Scan for the cell matching the given text and deliver its (x, y) coordinate at center. 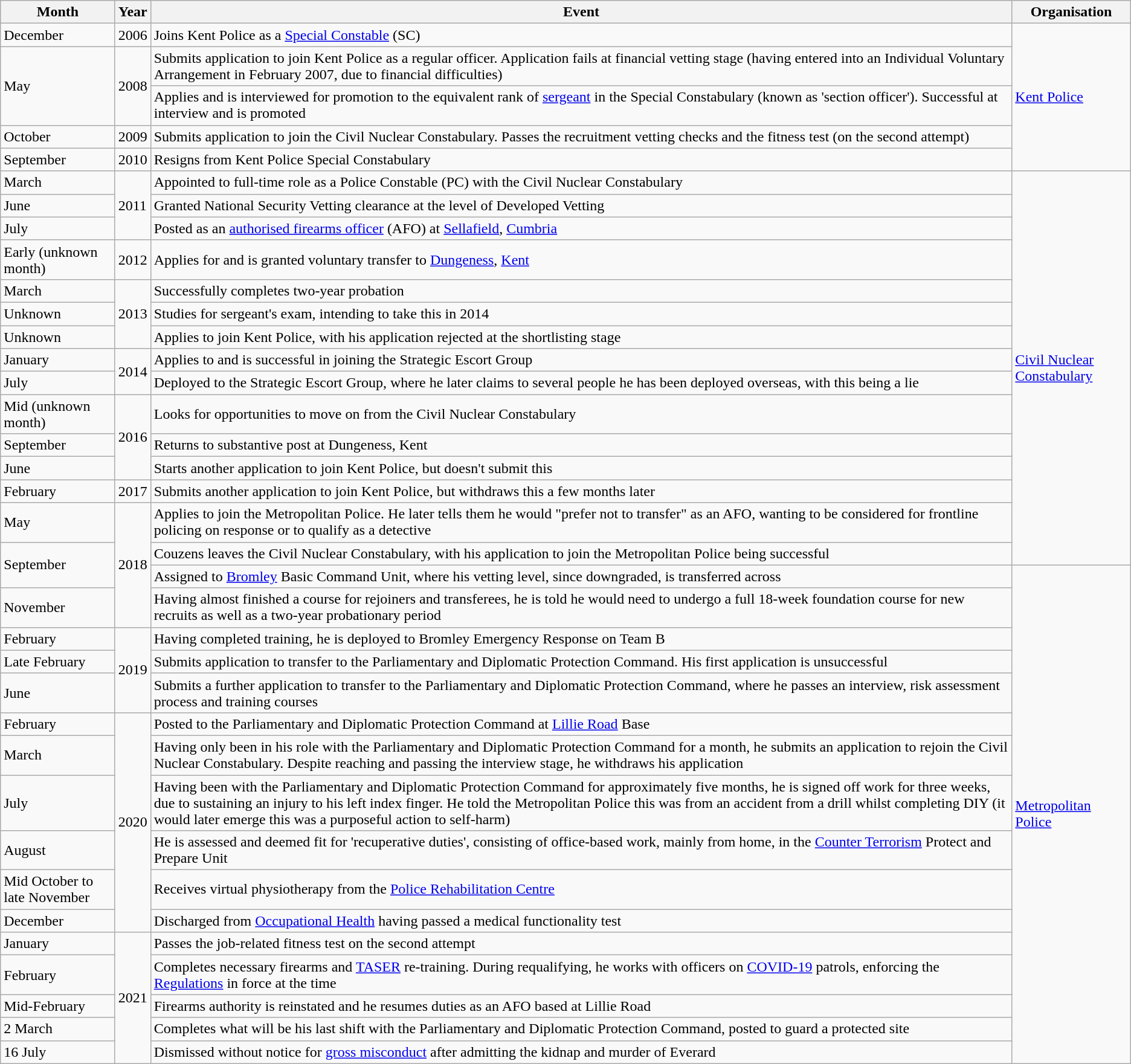
Kent Police (1071, 97)
Month (58, 12)
2018 (133, 565)
Looks for opportunities to move on from the Civil Nuclear Constabulary (581, 414)
Successfully completes two-year probation (581, 291)
Organisation (1071, 12)
Resigns from Kent Police Special Constabulary (581, 160)
2021 (133, 998)
2013 (133, 314)
Submits another application to join Kent Police, but withdraws this a few months later (581, 491)
Posted as an authorised firearms officer (AFO) at Sellafield, Cumbria (581, 228)
Submits application to transfer to the Parliamentary and Diplomatic Protection Command. His first application is unsuccessful (581, 662)
Event (581, 12)
Late February (58, 662)
Early (unknown month) (58, 260)
16 July (58, 1052)
Mid-February (58, 1006)
Receives virtual physiotherapy from the Police Rehabilitation Centre (581, 889)
Firearms authority is reinstated and he resumes duties as an AFO based at Lillie Road (581, 1006)
Passes the job-related fitness test on the second attempt (581, 944)
Returns to substantive post at Dungeness, Kent (581, 445)
Starts another application to join Kent Police, but doesn't submit this (581, 468)
2019 (133, 669)
2014 (133, 372)
Applies to and is successful in joining the Strategic Escort Group (581, 360)
Couzens leaves the Civil Nuclear Constabulary, with his application to join the Metropolitan Police being successful (581, 553)
Discharged from Occupational Health having passed a medical functionality test (581, 921)
November (58, 608)
Applies to join Kent Police, with his application rejected at the shortlisting stage (581, 337)
Submits application to join the Civil Nuclear Constabulary. Passes the recruitment vetting checks and the fitness test (on the second attempt) (581, 137)
Posted to the Parliamentary and Diplomatic Protection Command at Lillie Road Base (581, 724)
Joins Kent Police as a Special Constable (SC) (581, 35)
2 March (58, 1029)
Appointed to full-time role as a Police Constable (PC) with the Civil Nuclear Constabulary (581, 182)
August (58, 851)
Completes what will be his last shift with the Parliamentary and Diplomatic Protection Command, posted to guard a protected site (581, 1029)
Metropolitan Police (1071, 814)
2011 (133, 205)
Studies for sergeant's exam, intending to take this in 2014 (581, 314)
2006 (133, 35)
Assigned to Bromley Basic Command Unit, where his vetting level, since downgraded, is transferred across (581, 576)
2009 (133, 137)
Year (133, 12)
Mid (unknown month) (58, 414)
October (58, 137)
2016 (133, 437)
Civil Nuclear Constabulary (1071, 368)
2012 (133, 260)
Granted National Security Vetting clearance at the level of Developed Vetting (581, 205)
Applies for and is granted voluntary transfer to Dungeness, Kent (581, 260)
Deployed to the Strategic Escort Group, where he later claims to several people he has been deployed overseas, with this being a lie (581, 383)
2010 (133, 160)
2020 (133, 822)
Having completed training, he is deployed to Bromley Emergency Response on Team B (581, 639)
2017 (133, 491)
2008 (133, 86)
Dismissed without notice for gross misconduct after admitting the kidnap and murder of Everard (581, 1052)
Mid October to late November (58, 889)
